Provide the (X, Y) coordinate of the cell's center where the given text is located.  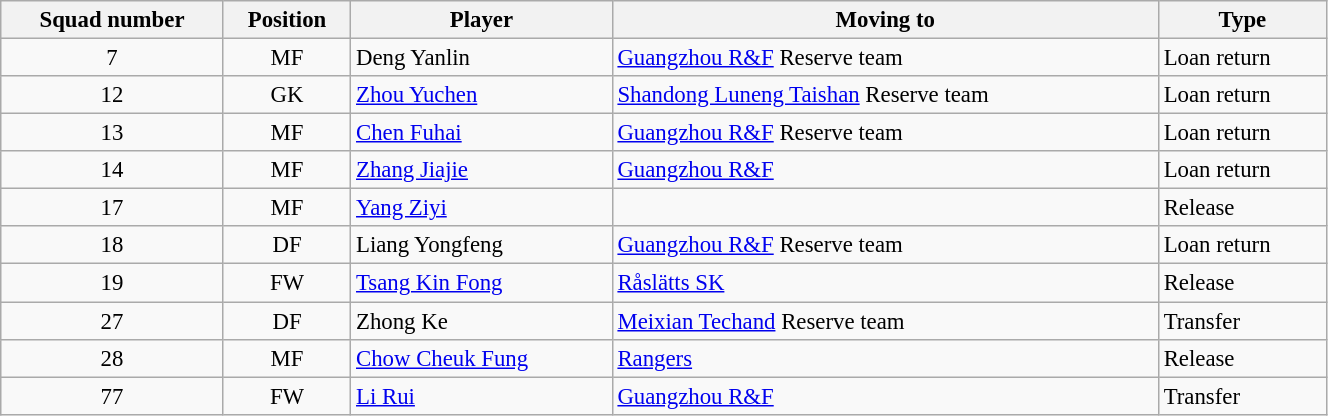
Zhang Jiajie (482, 170)
Rangers (885, 358)
Type (1242, 20)
14 (112, 170)
Squad number (112, 20)
19 (112, 283)
Yang Ziyi (482, 208)
Chen Fuhai (482, 133)
Zhong Ke (482, 321)
Player (482, 20)
Position (286, 20)
17 (112, 208)
Zhou Yuchen (482, 95)
GK (286, 95)
27 (112, 321)
7 (112, 58)
Li Rui (482, 396)
Råslätts SK (885, 283)
Meixian Techand Reserve team (885, 321)
18 (112, 245)
Liang Yongfeng (482, 245)
Moving to (885, 20)
12 (112, 95)
Shandong Luneng Taishan Reserve team (885, 95)
28 (112, 358)
13 (112, 133)
77 (112, 396)
Chow Cheuk Fung (482, 358)
Tsang Kin Fong (482, 283)
Deng Yanlin (482, 58)
